Extract the [X, Y] coordinate from the center of the cell holding the provided text.  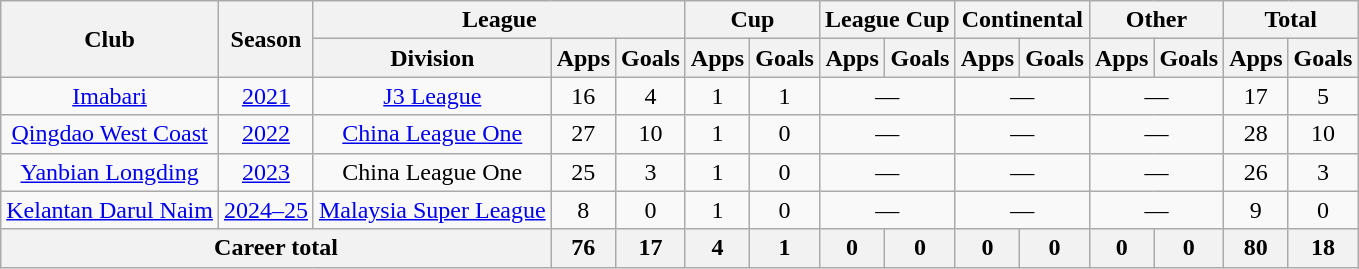
Kelantan Darul Naim [110, 210]
Other [1156, 20]
Malaysia Super League [432, 210]
Division [432, 58]
Imabari [110, 96]
Career total [276, 248]
League [499, 20]
2021 [266, 96]
Season [266, 39]
28 [1256, 134]
Total [1291, 20]
26 [1256, 172]
8 [583, 210]
16 [583, 96]
League Cup [887, 20]
Continental [1022, 20]
9 [1256, 210]
2023 [266, 172]
2024–25 [266, 210]
18 [1323, 248]
Club [110, 39]
76 [583, 248]
5 [1323, 96]
25 [583, 172]
Yanbian Longding [110, 172]
27 [583, 134]
Cup [752, 20]
Qingdao West Coast [110, 134]
80 [1256, 248]
J3 League [432, 96]
2022 [266, 134]
